Pinpoint the cell where the given text exists, returning its [x, y] midpoint coordinate. 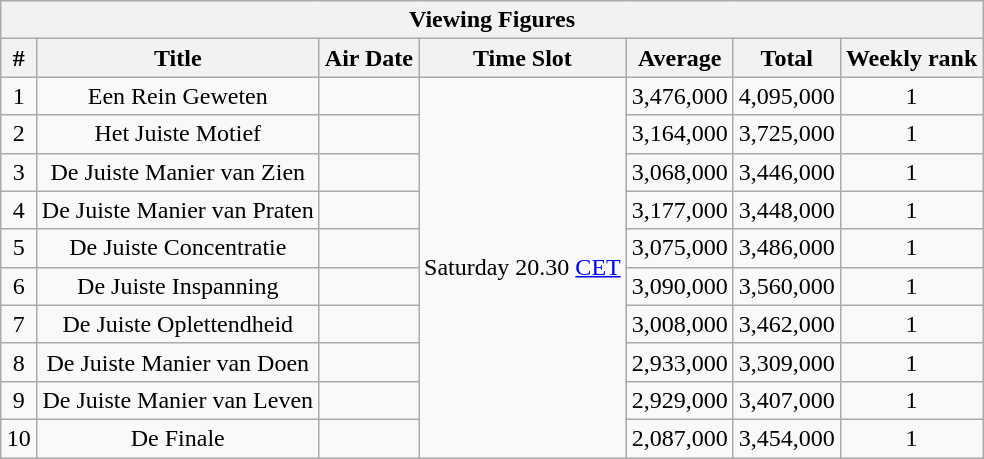
7 [18, 324]
3,560,000 [786, 286]
Het Juiste Motief [178, 134]
Saturday 20.30 CET [523, 268]
De Finale [178, 438]
9 [18, 400]
3,075,000 [680, 248]
3,462,000 [786, 324]
Title [178, 58]
3 [18, 172]
5 [18, 248]
4,095,000 [786, 96]
3,008,000 [680, 324]
De Juiste Manier van Doen [178, 362]
3,454,000 [786, 438]
2,933,000 [680, 362]
3,486,000 [786, 248]
De Juiste Manier van Leven [178, 400]
3,164,000 [680, 134]
2 [18, 134]
8 [18, 362]
Time Slot [523, 58]
3,177,000 [680, 210]
De Juiste Inspanning [178, 286]
De Juiste Manier van Praten [178, 210]
Weekly rank [911, 58]
# [18, 58]
6 [18, 286]
4 [18, 210]
Een Rein Geweten [178, 96]
3,476,000 [680, 96]
3,407,000 [786, 400]
De Juiste Manier van Zien [178, 172]
De Juiste Concentratie [178, 248]
Average [680, 58]
3,309,000 [786, 362]
Air Date [368, 58]
De Juiste Oplettendheid [178, 324]
2,929,000 [680, 400]
3,068,000 [680, 172]
3,090,000 [680, 286]
3,446,000 [786, 172]
10 [18, 438]
3,725,000 [786, 134]
3,448,000 [786, 210]
2,087,000 [680, 438]
Viewing Figures [492, 20]
Total [786, 58]
